Pinpoint the cell where the given text exists, returning its (X, Y) midpoint coordinate. 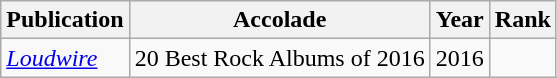
Loudwire (65, 58)
Publication (65, 20)
2016 (460, 58)
Accolade (280, 20)
20 Best Rock Albums of 2016 (280, 58)
Rank (522, 20)
Year (460, 20)
